Provide the [X, Y] coordinate of the cell's center where the given text is located.  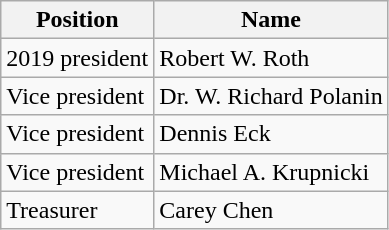
Dennis Eck [271, 134]
2019 president [78, 58]
Carey Chen [271, 210]
Treasurer [78, 210]
Name [271, 20]
Position [78, 20]
Dr. W. Richard Polanin [271, 96]
Michael A. Krupnicki [271, 172]
Robert W. Roth [271, 58]
